Return the (x, y) coordinate for the center point of the cell that contains the specified text.  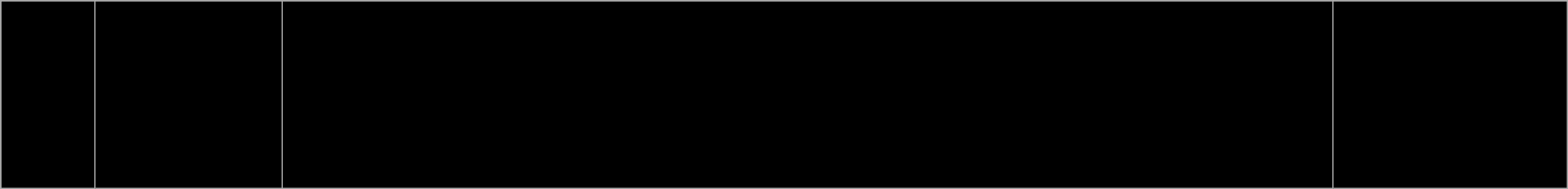
Production Code (189, 94)
Ep # (48, 94)
Airdate (1450, 94)
Title (807, 94)
